Identify which cell holds the provided text, then report its (X, Y) central coordinate. 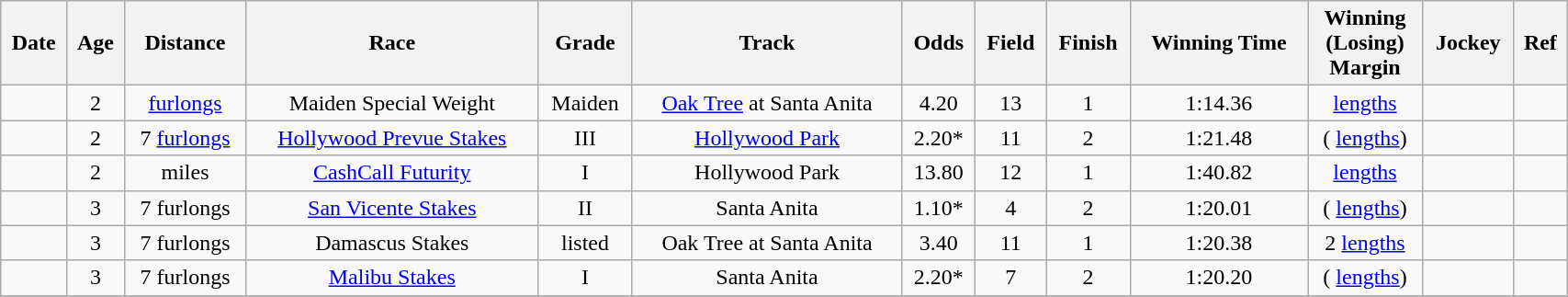
III (586, 138)
Finish (1089, 43)
CashCall Futurity (392, 173)
Grade (586, 43)
2 lengths (1365, 243)
Hollywood Prevue Stakes (392, 138)
1:14.36 (1218, 103)
12 (1010, 173)
Distance (186, 43)
Track (766, 43)
Winning Time (1218, 43)
Date (34, 43)
13.80 (939, 173)
Age (96, 43)
1:20.01 (1218, 208)
1:21.48 (1218, 138)
13 (1010, 103)
4.20 (939, 103)
1.10* (939, 208)
1:40.82 (1218, 173)
Winning(Losing)Margin (1365, 43)
miles (186, 173)
furlongs (186, 103)
San Vicente Stakes (392, 208)
Maiden Special Weight (392, 103)
7 (1010, 278)
Ref (1540, 43)
Damascus Stakes (392, 243)
Field (1010, 43)
4 (1010, 208)
1:20.20 (1218, 278)
Odds (939, 43)
Malibu Stakes (392, 278)
1:20.38 (1218, 243)
Jockey (1468, 43)
Race (392, 43)
listed (586, 243)
II (586, 208)
Maiden (586, 103)
3.40 (939, 243)
